From the cell containing the given text, extract its center point as (x, y) coordinate. 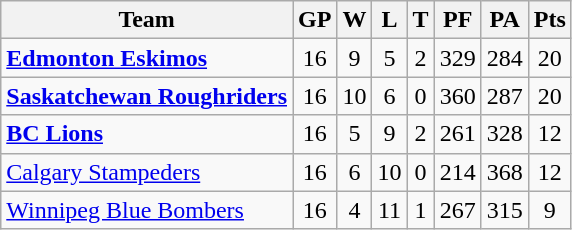
T (420, 20)
PA (504, 20)
Team (147, 20)
267 (458, 210)
Edmonton Eskimos (147, 58)
W (354, 20)
261 (458, 134)
Saskatchewan Roughriders (147, 96)
11 (390, 210)
287 (504, 96)
1 (420, 210)
GP (315, 20)
315 (504, 210)
328 (504, 134)
L (390, 20)
Calgary Stampeders (147, 172)
360 (458, 96)
BC Lions (147, 134)
PF (458, 20)
Winnipeg Blue Bombers (147, 210)
Pts (550, 20)
329 (458, 58)
4 (354, 210)
284 (504, 58)
214 (458, 172)
368 (504, 172)
